Return [X, Y] of the center of cell containing provided text 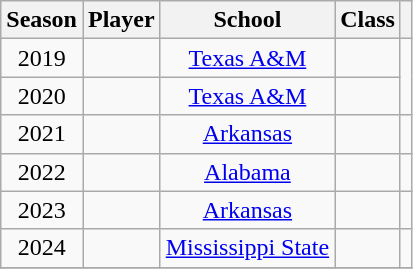
Mississippi State [247, 248]
2019 [42, 58]
2024 [42, 248]
2022 [42, 172]
Class [368, 20]
2023 [42, 210]
2020 [42, 96]
2021 [42, 134]
Alabama [247, 172]
Player [121, 20]
Season [42, 20]
School [247, 20]
